Extract the [X, Y] coordinate from the center of the cell holding the provided text.  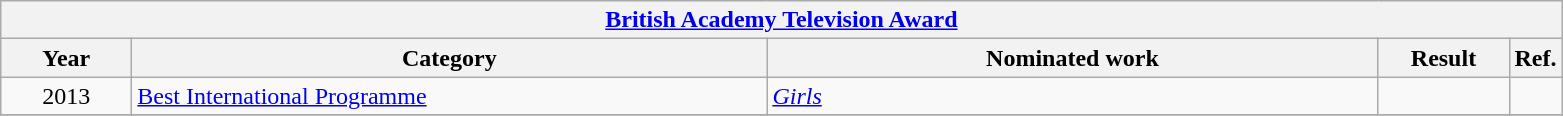
Ref. [1536, 58]
British Academy Television Award [782, 20]
Category [450, 58]
Result [1444, 58]
Year [66, 58]
Nominated work [1072, 58]
Best International Programme [450, 96]
Girls [1072, 96]
2013 [66, 96]
